Pinpoint the cell where the given text exists, returning its (x, y) midpoint coordinate. 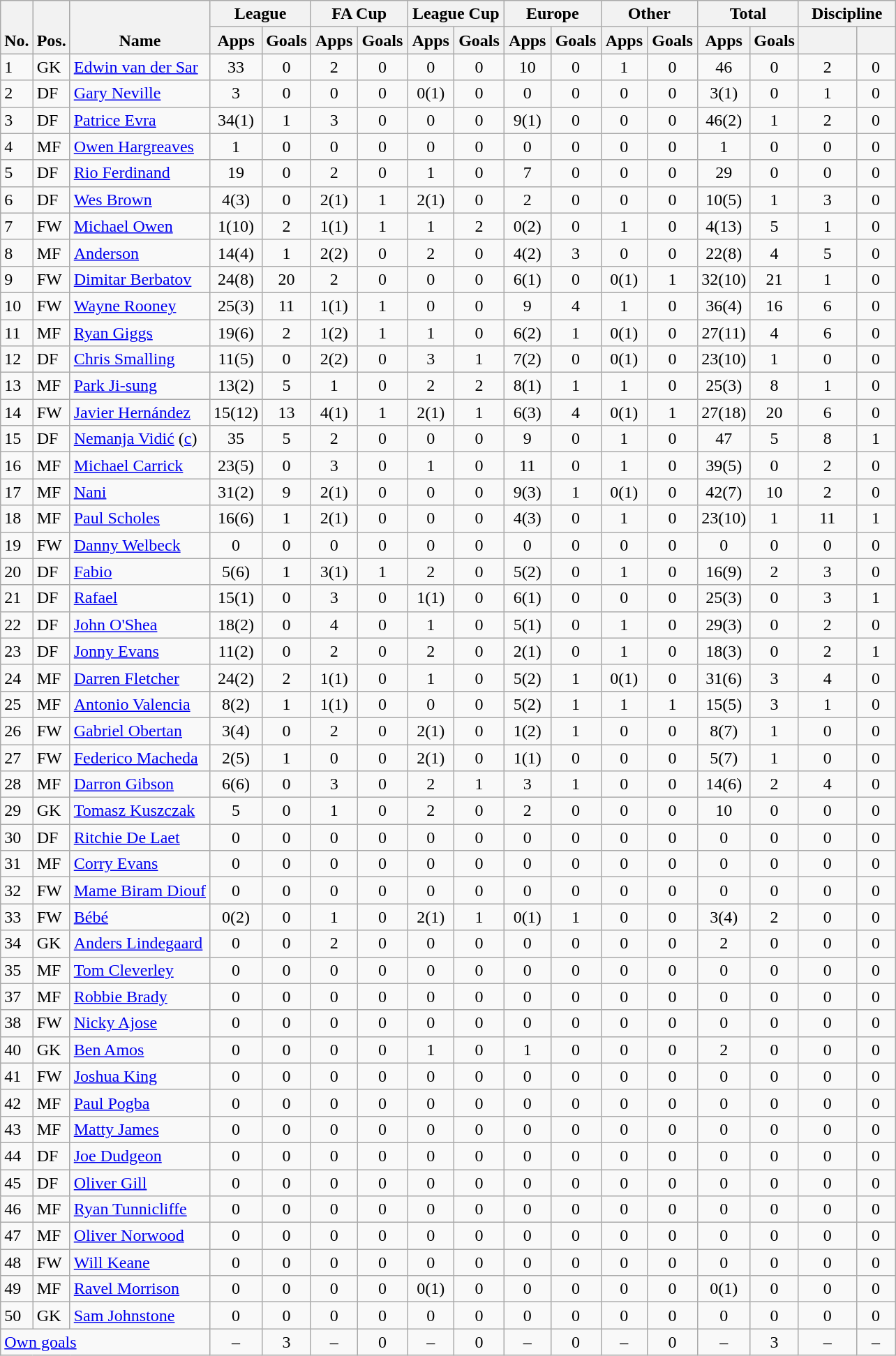
17 (17, 492)
Tom Cleverley (140, 970)
23(5) (236, 465)
Park Ji-sung (140, 386)
Oliver Norwood (140, 1236)
Federico Macheda (140, 757)
31(2) (236, 492)
5(6) (236, 572)
Wes Brown (140, 200)
8(2) (236, 704)
FA Cup (359, 14)
Will Keane (140, 1262)
11(2) (236, 651)
23 (17, 651)
19(6) (236, 333)
30 (17, 837)
50 (17, 1316)
Discipline (847, 14)
31(6) (724, 678)
Joshua King (140, 1076)
31 (17, 864)
Edwin van der Sar (140, 67)
Ben Amos (140, 1050)
Ryan Giggs (140, 333)
Tomasz Kuszczak (140, 811)
Oliver Gill (140, 1183)
Robbie Brady (140, 997)
Ravel Morrison (140, 1289)
Gary Neville (140, 94)
13(2) (236, 386)
Anderson (140, 253)
Wayne Rooney (140, 306)
48 (17, 1262)
46(2) (724, 120)
32(10) (724, 279)
49 (17, 1289)
12 (17, 359)
41 (17, 1076)
27 (17, 757)
5(1) (528, 625)
Dimitar Berbatov (140, 279)
Rafael (140, 598)
Fabio (140, 572)
Danny Welbeck (140, 545)
24(8) (236, 279)
14(4) (236, 253)
Total (748, 14)
16(6) (236, 519)
Matty James (140, 1129)
14(6) (724, 784)
38 (17, 1023)
40 (17, 1050)
8(7) (724, 731)
Corry Evans (140, 864)
42 (17, 1103)
Own goals (105, 1342)
Other (649, 14)
32 (17, 891)
Nemanja Vidić (c) (140, 439)
Sam Johnstone (140, 1316)
6(3) (528, 412)
25 (17, 704)
8(1) (528, 386)
Paul Pogba (140, 1103)
24 (17, 678)
14 (17, 412)
26 (17, 731)
2(5) (236, 757)
28 (17, 784)
Darron Gibson (140, 784)
Javier Hernández (140, 412)
Jonny Evans (140, 651)
44 (17, 1156)
Bébé (140, 917)
Owen Hargreaves (140, 147)
Gabriel Obertan (140, 731)
16(9) (724, 572)
Joe Dudgeon (140, 1156)
42(7) (724, 492)
6(2) (528, 333)
34(1) (236, 120)
League Cup (456, 14)
Mame Biram Diouf (140, 891)
Ritchie De Laet (140, 837)
15(1) (236, 598)
John O'Shea (140, 625)
9(3) (528, 492)
11(5) (236, 359)
Paul Scholes (140, 519)
Patrice Evra (140, 120)
15 (17, 439)
45 (17, 1183)
1(10) (236, 226)
4(13) (724, 226)
Michael Owen (140, 226)
Pos. (52, 27)
22(8) (724, 253)
27(11) (724, 333)
15(5) (724, 704)
29(3) (724, 625)
27(18) (724, 412)
Anders Lindegaard (140, 944)
4(2) (528, 253)
15(12) (236, 412)
22 (17, 625)
34 (17, 944)
18(2) (236, 625)
39(5) (724, 465)
Antonio Valencia (140, 704)
9(1) (528, 120)
43 (17, 1129)
Nicky Ajose (140, 1023)
Europe (553, 14)
18(3) (724, 651)
Michael Carrick (140, 465)
Ryan Tunnicliffe (140, 1209)
Rio Ferdinand (140, 173)
5(7) (724, 757)
Chris Smalling (140, 359)
36(4) (724, 306)
Name (140, 27)
4(1) (334, 412)
18 (17, 519)
Darren Fletcher (140, 678)
37 (17, 997)
League (261, 14)
24(2) (236, 678)
No. (17, 27)
6(6) (236, 784)
7(2) (528, 359)
10(5) (724, 200)
Nani (140, 492)
